Determine the [x, y] coordinate at the center of the cell enclosing the given text.  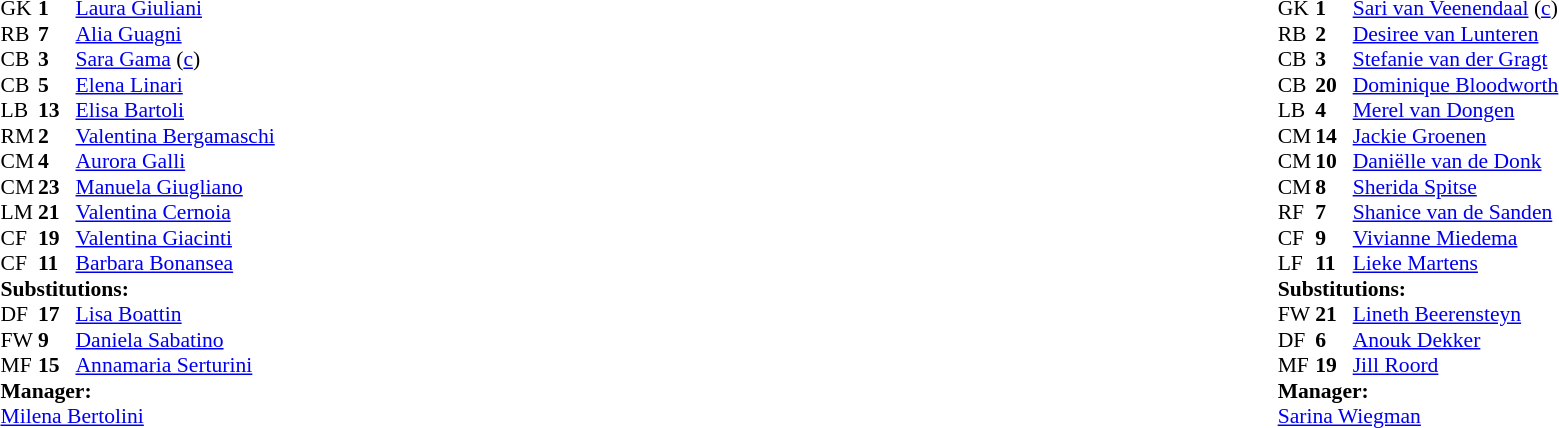
Daniela Sabatino [176, 340]
Lineth Beerensteyn [1456, 315]
LM [19, 213]
15 [57, 365]
14 [1334, 136]
5 [57, 85]
Daniëlle van de Donk [1456, 161]
Lisa Boattin [176, 315]
Manuela Giugliano [176, 187]
Anouk Dekker [1456, 340]
Annamaria Serturini [176, 365]
13 [57, 111]
Stefanie van der Gragt [1456, 59]
23 [57, 187]
Sherida Spitse [1456, 187]
Sara Gama (c) [176, 59]
RM [19, 136]
Valentina Bergamaschi [176, 136]
10 [1334, 161]
Elisa Bartoli [176, 111]
8 [1334, 187]
Alia Guagni [176, 34]
Barbara Bonansea [176, 263]
6 [1334, 340]
Elena Linari [176, 85]
Jill Roord [1456, 365]
Jackie Groenen [1456, 136]
20 [1334, 85]
Aurora Galli [176, 161]
Valentina Cernoia [176, 213]
RF [1297, 213]
Merel van Dongen [1456, 111]
Desiree van Lunteren [1456, 34]
Lieke Martens [1456, 263]
Shanice van de Sanden [1456, 213]
17 [57, 315]
Valentina Giacinti [176, 238]
LF [1297, 263]
Dominique Bloodworth [1456, 85]
Vivianne Miedema [1456, 238]
